Return [x, y] of the center of cell containing provided text 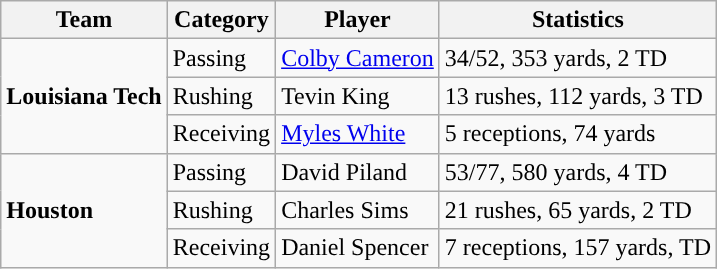
Charles Sims [358, 210]
7 receptions, 157 yards, TD [578, 248]
Colby Cameron [358, 58]
Daniel Spencer [358, 248]
21 rushes, 65 yards, 2 TD [578, 210]
Houston [84, 210]
Myles White [358, 134]
13 rushes, 112 yards, 3 TD [578, 96]
Team [84, 20]
Louisiana Tech [84, 96]
53/77, 580 yards, 4 TD [578, 172]
Category [221, 20]
Statistics [578, 20]
5 receptions, 74 yards [578, 134]
34/52, 353 yards, 2 TD [578, 58]
Tevin King [358, 96]
David Piland [358, 172]
Player [358, 20]
